For the text-containing cell, return its midpoint in [X, Y] coordinate format. 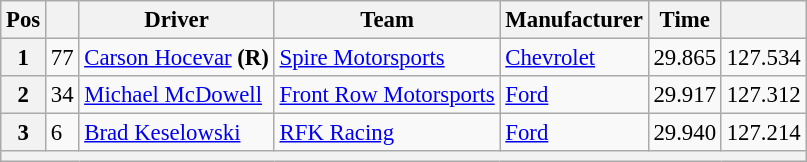
29.865 [684, 58]
Spire Motorsports [387, 58]
Driver [176, 20]
Chevrolet [574, 58]
Brad Keselowski [176, 133]
Pos [24, 20]
29.940 [684, 133]
Manufacturer [574, 20]
Front Row Motorsports [387, 95]
127.534 [764, 58]
127.312 [764, 95]
Michael McDowell [176, 95]
29.917 [684, 95]
RFK Racing [387, 133]
77 [62, 58]
Team [387, 20]
Carson Hocevar (R) [176, 58]
6 [62, 133]
Time [684, 20]
2 [24, 95]
3 [24, 133]
127.214 [764, 133]
34 [62, 95]
1 [24, 58]
